Search for the cell housing the specified text and yield its [X, Y] center coordinate. 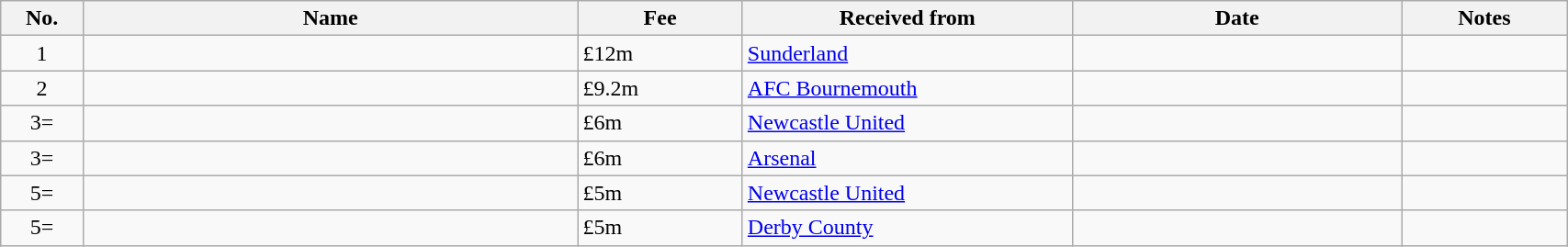
Date [1236, 18]
AFC Bournemouth [908, 88]
No. [42, 18]
Sunderland [908, 53]
Notes [1484, 18]
2 [42, 88]
£9.2m [660, 88]
£12m [660, 53]
1 [42, 53]
Arsenal [908, 158]
Derby County [908, 228]
Name [330, 18]
Fee [660, 18]
Received from [908, 18]
